Return the [x, y] coordinate for the center point of the cell that contains the specified text.  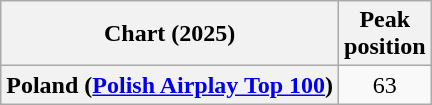
63 [385, 85]
Poland (Polish Airplay Top 100) [170, 85]
Chart (2025) [170, 34]
Peakposition [385, 34]
